Detect which cell encompasses the target text, then output its [x, y] center coordinate. 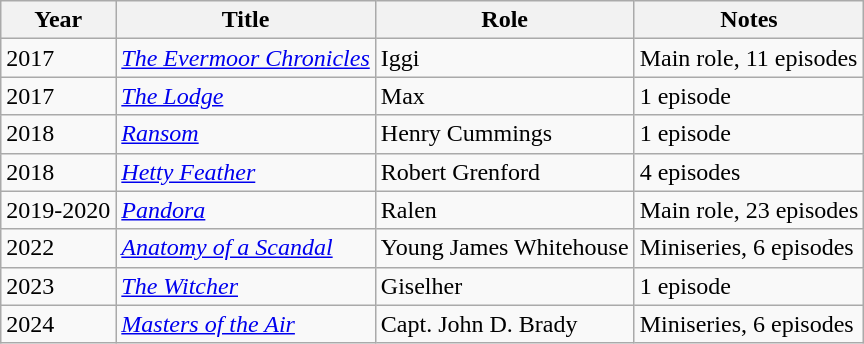
Henry Cummings [504, 134]
Max [504, 96]
Anatomy of a Scandal [246, 248]
2024 [58, 324]
Role [504, 20]
2019-2020 [58, 210]
Notes [749, 20]
Year [58, 20]
Iggi [504, 58]
4 episodes [749, 172]
Masters of the Air [246, 324]
The Lodge [246, 96]
The Witcher [246, 286]
Ransom [246, 134]
Ralen [504, 210]
Pandora [246, 210]
Robert Grenford [504, 172]
The Evermoor Chronicles [246, 58]
Capt. John D. Brady [504, 324]
Title [246, 20]
2022 [58, 248]
2023 [58, 286]
Hetty Feather [246, 172]
Giselher [504, 286]
Main role, 11 episodes [749, 58]
Young James Whitehouse [504, 248]
Main role, 23 episodes [749, 210]
